Determine the [X, Y] coordinate at the center of the cell enclosing the given text.  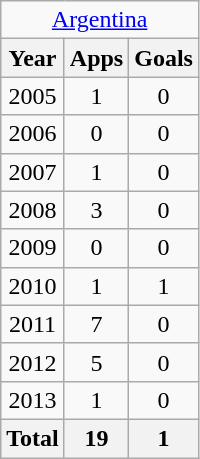
2013 [33, 400]
Argentina [100, 20]
5 [96, 362]
19 [96, 438]
Total [33, 438]
2011 [33, 324]
3 [96, 210]
Apps [96, 58]
2005 [33, 96]
Goals [164, 58]
Year [33, 58]
2007 [33, 172]
2010 [33, 286]
2012 [33, 362]
7 [96, 324]
2006 [33, 134]
2008 [33, 210]
2009 [33, 248]
